Find where the given text appears and provide that cell's center as [X, Y] coordinate. 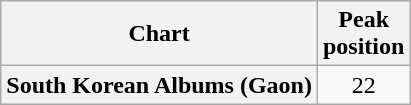
Peak position [363, 34]
South Korean Albums (Gaon) [160, 85]
22 [363, 85]
Chart [160, 34]
